Identify which cell holds the provided text, then report its (x, y) central coordinate. 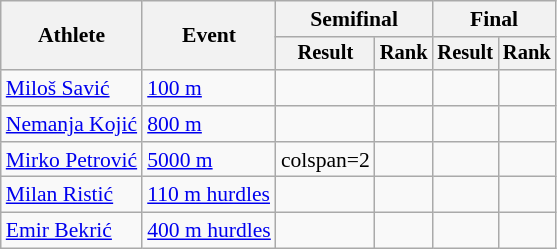
Milan Ristić (72, 195)
Emir Bekrić (72, 231)
colspan=2 (326, 160)
Semifinal (354, 19)
Nemanja Kojić (72, 124)
100 m (209, 88)
Event (209, 36)
Miloš Savić (72, 88)
800 m (209, 124)
Final (494, 19)
5000 m (209, 160)
110 m hurdles (209, 195)
400 m hurdles (209, 231)
Mirko Petrović (72, 160)
Athlete (72, 36)
